Return the (x, y) coordinate for the center point of the cell that contains the specified text.  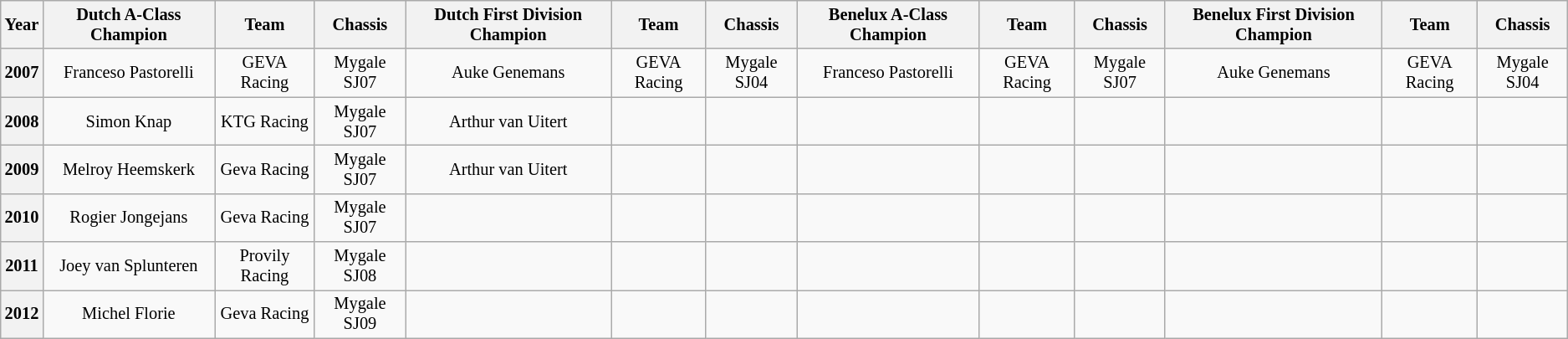
Mygale SJ09 (360, 314)
Simon Knap (129, 121)
2011 (22, 266)
2008 (22, 121)
Melroy Heemskerk (129, 169)
Dutch First Division Champion (508, 24)
Benelux A-Class Champion (888, 24)
2009 (22, 169)
Rogier Jongejans (129, 218)
2012 (22, 314)
Joey van Splunteren (129, 266)
Provily Racing (265, 266)
Year (22, 24)
Mygale SJ08 (360, 266)
2007 (22, 73)
KTG Racing (265, 121)
Michel Florie (129, 314)
Dutch A-Class Champion (129, 24)
2010 (22, 218)
Benelux First Division Champion (1274, 24)
